Locate the cell with the specified text and output its [x, y] center coordinate. 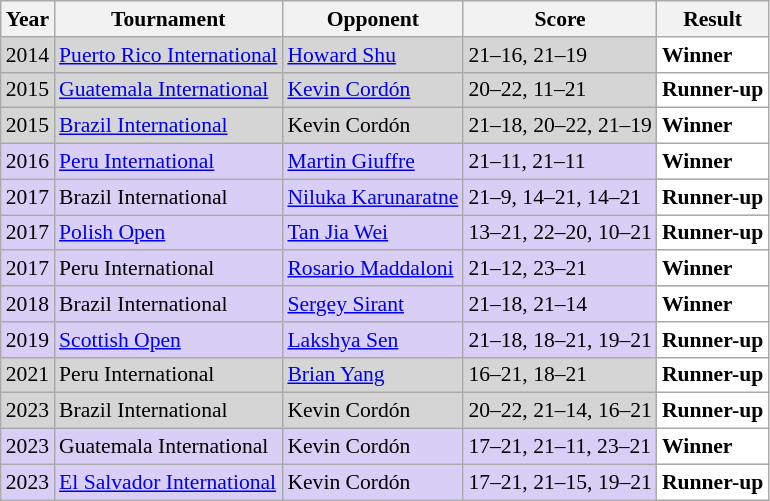
2018 [28, 304]
21–18, 21–14 [560, 304]
20–22, 11–21 [560, 90]
20–22, 21–14, 16–21 [560, 411]
17–21, 21–11, 23–21 [560, 447]
13–21, 22–20, 10–21 [560, 233]
Score [560, 19]
Tan Jia Wei [372, 233]
Lakshya Sen [372, 340]
Brian Yang [372, 375]
Martin Giuffre [372, 162]
17–21, 21–15, 19–21 [560, 482]
Puerto Rico International [168, 55]
21–16, 21–19 [560, 55]
2014 [28, 55]
Sergey Sirant [372, 304]
Rosario Maddaloni [372, 269]
2019 [28, 340]
Howard Shu [372, 55]
Niluka Karunaratne [372, 197]
Scottish Open [168, 340]
21–18, 18–21, 19–21 [560, 340]
Year [28, 19]
21–9, 14–21, 14–21 [560, 197]
El Salvador International [168, 482]
2021 [28, 375]
2016 [28, 162]
Opponent [372, 19]
Result [712, 19]
16–21, 18–21 [560, 375]
Polish Open [168, 233]
Tournament [168, 19]
21–12, 23–21 [560, 269]
21–11, 21–11 [560, 162]
21–18, 20–22, 21–19 [560, 126]
